Determine the (x, y) coordinate at the center of the cell enclosing the given text.  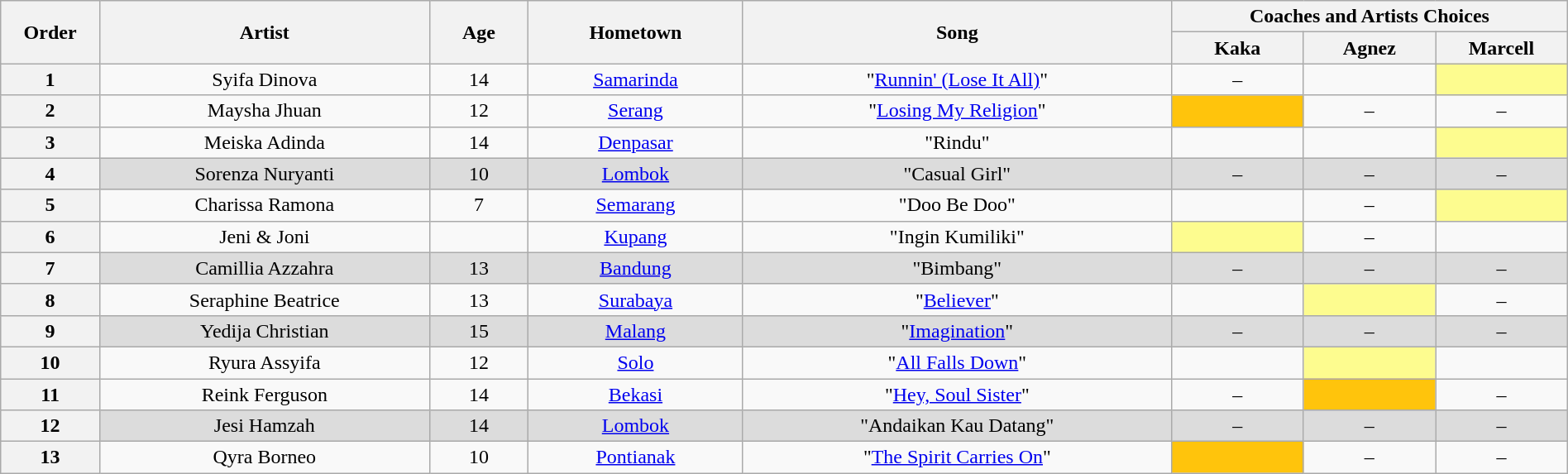
"Believer" (958, 299)
"Andaikan Kau Datang" (958, 426)
"Ingin Kumiliki" (958, 237)
Syifa Dinova (265, 79)
Qyra Borneo (265, 457)
6 (50, 237)
Yedija Christian (265, 331)
Age (479, 32)
Samarinda (635, 79)
4 (50, 174)
15 (479, 331)
"The Spirit Carries On" (958, 457)
Malang (635, 331)
Camillia Azzahra (265, 268)
Reink Ferguson (265, 395)
5 (50, 205)
Pontianak (635, 457)
"Bimbang" (958, 268)
Maysha Jhuan (265, 111)
"Rindu" (958, 142)
Agnez (1370, 48)
1 (50, 79)
2 (50, 111)
"Imagination" (958, 331)
Seraphine Beatrice (265, 299)
Bandung (635, 268)
Jeni & Joni (265, 237)
"Hey, Soul Sister" (958, 395)
"Doo Be Doo" (958, 205)
Jesi Hamzah (265, 426)
"All Falls Down" (958, 362)
Bekasi (635, 395)
Ryura Assyifa (265, 362)
Charissa Ramona (265, 205)
Meiska Adinda (265, 142)
Serang (635, 111)
Solo (635, 362)
11 (50, 395)
Order (50, 32)
Marcell (1502, 48)
"Losing My Religion" (958, 111)
9 (50, 331)
"Runnin' (Lose It All)" (958, 79)
8 (50, 299)
Coaches and Artists Choices (1370, 17)
"Casual Girl" (958, 174)
Kaka (1238, 48)
Denpasar (635, 142)
Hometown (635, 32)
Artist (265, 32)
Semarang (635, 205)
Song (958, 32)
Sorenza Nuryanti (265, 174)
Surabaya (635, 299)
3 (50, 142)
Kupang (635, 237)
